Return the [x, y] coordinate for the center point of the cell that contains the specified text.  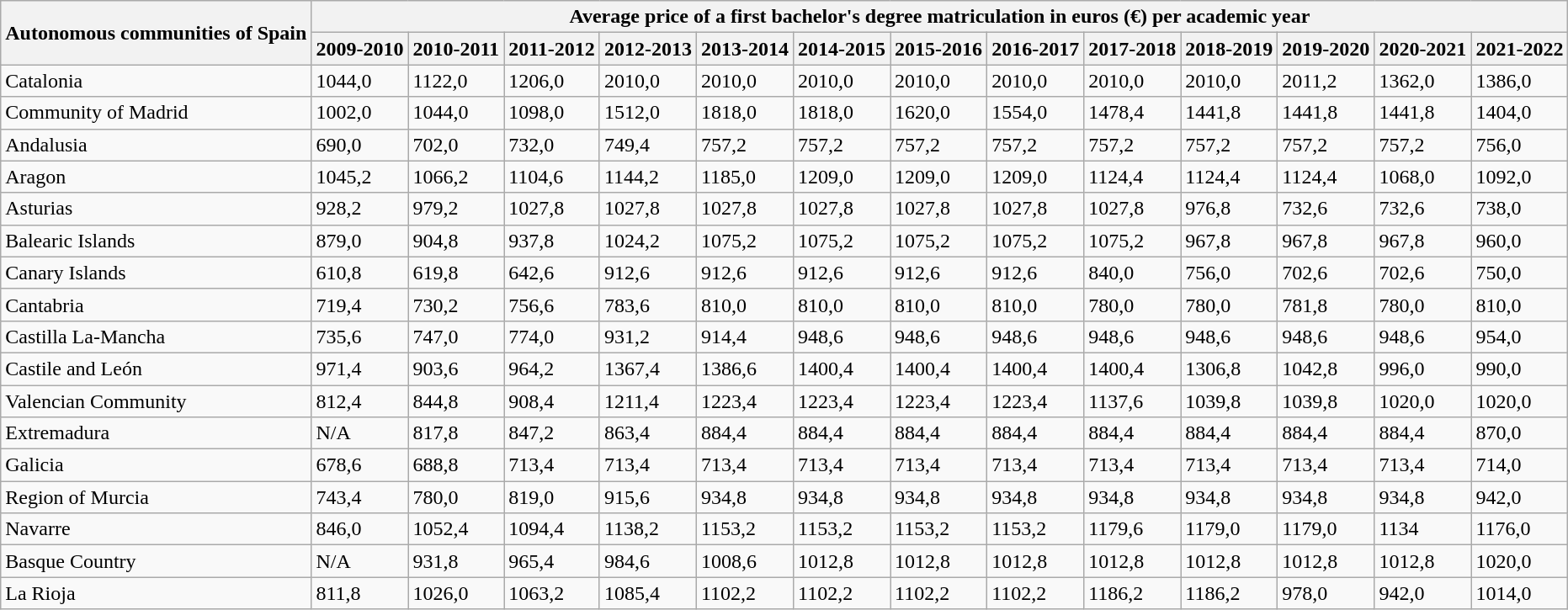
1134 [1422, 529]
2018-2019 [1229, 49]
Catalonia [157, 81]
1206,0 [552, 81]
1052,4 [456, 529]
Castilla La-Mancha [157, 337]
1620,0 [939, 113]
Region of Murcia [157, 497]
1122,0 [456, 81]
1137,6 [1133, 401]
1024,2 [648, 241]
954,0 [1520, 337]
2013-2014 [744, 49]
2016-2017 [1035, 49]
Castile and León [157, 369]
1042,8 [1326, 369]
1367,4 [648, 369]
971,4 [360, 369]
Average price of a first bachelor's degree matriculation in euros (€) per academic year [939, 17]
678,6 [360, 465]
928,2 [360, 209]
1068,0 [1422, 177]
2020-2021 [1422, 49]
2010-2011 [456, 49]
990,0 [1520, 369]
1478,4 [1133, 113]
783,6 [648, 305]
846,0 [360, 529]
1104,6 [552, 177]
702,0 [456, 145]
1094,4 [552, 529]
979,2 [456, 209]
Extremadura [157, 433]
1092,0 [1520, 177]
1306,8 [1229, 369]
1179,6 [1133, 529]
1014,0 [1520, 593]
1085,4 [648, 593]
1185,0 [744, 177]
1386,0 [1520, 81]
Cantabria [157, 305]
1211,4 [648, 401]
819,0 [552, 497]
904,8 [456, 241]
738,0 [1520, 209]
730,2 [456, 305]
1026,0 [456, 593]
1002,0 [360, 113]
Valencian Community [157, 401]
2017-2018 [1133, 49]
2015-2016 [939, 49]
870,0 [1520, 433]
619,8 [456, 273]
996,0 [1422, 369]
903,6 [456, 369]
811,8 [360, 593]
Autonomous communities of Spain [157, 33]
2012-2013 [648, 49]
Community of Madrid [157, 113]
937,8 [552, 241]
931,8 [456, 561]
976,8 [1229, 209]
735,6 [360, 337]
Balearic Islands [157, 241]
610,8 [360, 273]
690,0 [360, 145]
750,0 [1520, 273]
1554,0 [1035, 113]
756,6 [552, 305]
732,0 [552, 145]
2011-2012 [552, 49]
817,8 [456, 433]
964,2 [552, 369]
Basque Country [157, 561]
2019-2020 [1326, 49]
1066,2 [456, 177]
642,6 [552, 273]
844,8 [456, 401]
La Rioja [157, 593]
1008,6 [744, 561]
Andalusia [157, 145]
688,8 [456, 465]
714,0 [1520, 465]
Galicia [157, 465]
908,4 [552, 401]
781,8 [1326, 305]
1176,0 [1520, 529]
2021-2022 [1520, 49]
1063,2 [552, 593]
747,0 [456, 337]
743,4 [360, 497]
840,0 [1133, 273]
863,4 [648, 433]
1098,0 [552, 113]
1404,0 [1520, 113]
915,6 [648, 497]
Navarre [157, 529]
847,2 [552, 433]
Aragon [157, 177]
931,2 [648, 337]
978,0 [1326, 593]
914,4 [744, 337]
1362,0 [1422, 81]
1386,6 [744, 369]
774,0 [552, 337]
1512,0 [648, 113]
1144,2 [648, 177]
879,0 [360, 241]
749,4 [648, 145]
984,6 [648, 561]
Asturias [157, 209]
965,4 [552, 561]
1045,2 [360, 177]
719,4 [360, 305]
2009-2010 [360, 49]
1138,2 [648, 529]
812,4 [360, 401]
960,0 [1520, 241]
2014-2015 [842, 49]
Canary Islands [157, 273]
2011,2 [1326, 81]
